Extract the [x, y] coordinate from the center of the cell holding the provided text.  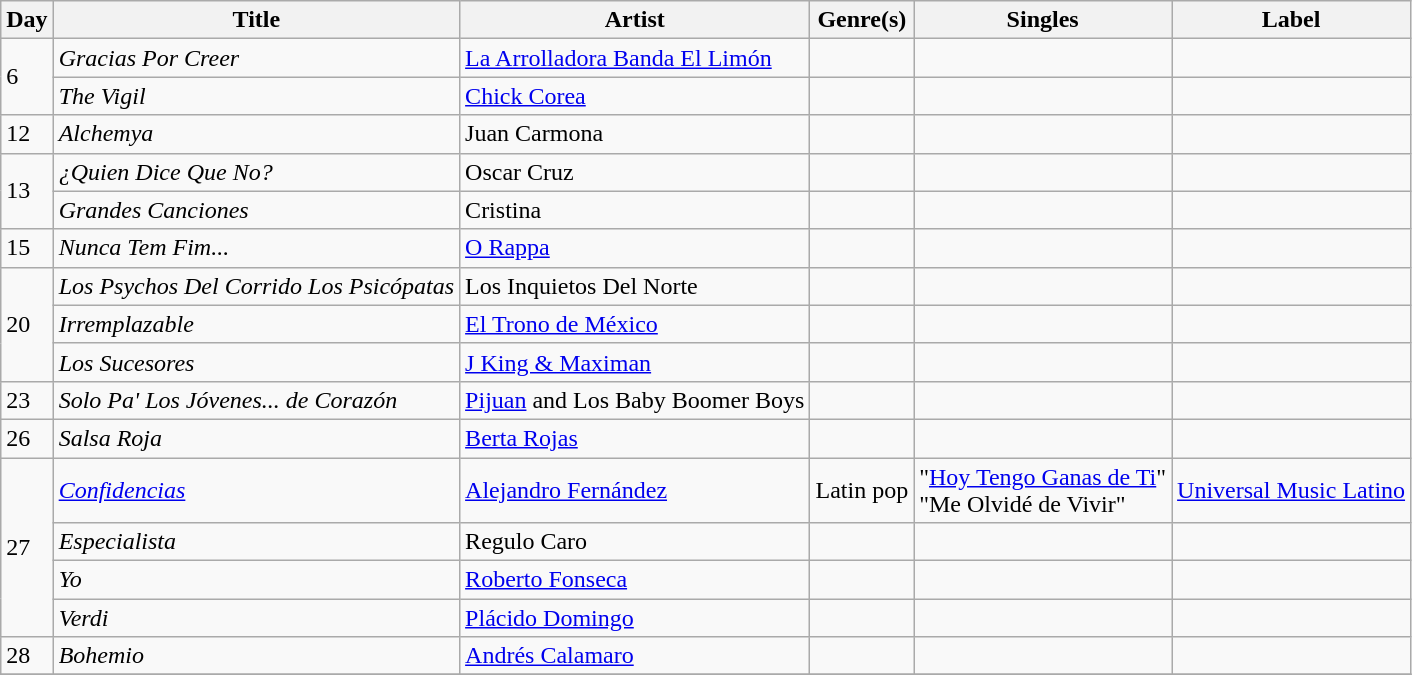
¿Quien Dice Que No? [256, 172]
Latin pop [862, 490]
Grandes Canciones [256, 210]
Salsa Roja [256, 438]
Nunca Tem Fim... [256, 248]
Los Sucesores [256, 362]
26 [27, 438]
20 [27, 324]
Pijuan and Los Baby Boomer Boys [635, 400]
Irremplazable [256, 324]
Title [256, 20]
Confidencias [256, 490]
El Trono de México [635, 324]
6 [27, 77]
Especialista [256, 542]
Artist [635, 20]
Solo Pa' Los Jóvenes... de Corazón [256, 400]
Label [1292, 20]
Yo [256, 580]
Berta Rojas [635, 438]
Juan Carmona [635, 134]
Bohemio [256, 656]
Roberto Fonseca [635, 580]
Regulo Caro [635, 542]
Day [27, 20]
Alchemya [256, 134]
Andrés Calamaro [635, 656]
Gracias Por Creer [256, 58]
15 [27, 248]
J King & Maximan [635, 362]
13 [27, 191]
Chick Corea [635, 96]
23 [27, 400]
O Rappa [635, 248]
27 [27, 548]
Los Psychos Del Corrido Los Psicópatas [256, 286]
12 [27, 134]
Genre(s) [862, 20]
Los Inquietos Del Norte [635, 286]
La Arrolladora Banda El Limón [635, 58]
Alejandro Fernández [635, 490]
Plácido Domingo [635, 618]
The Vigil [256, 96]
Cristina [635, 210]
Verdi [256, 618]
Singles [1043, 20]
Universal Music Latino [1292, 490]
28 [27, 656]
"Hoy Tengo Ganas de Ti""Me Olvidé de Vivir" [1043, 490]
Oscar Cruz [635, 172]
